Output the (x, y) coordinate of the center of the cell containing the given text.  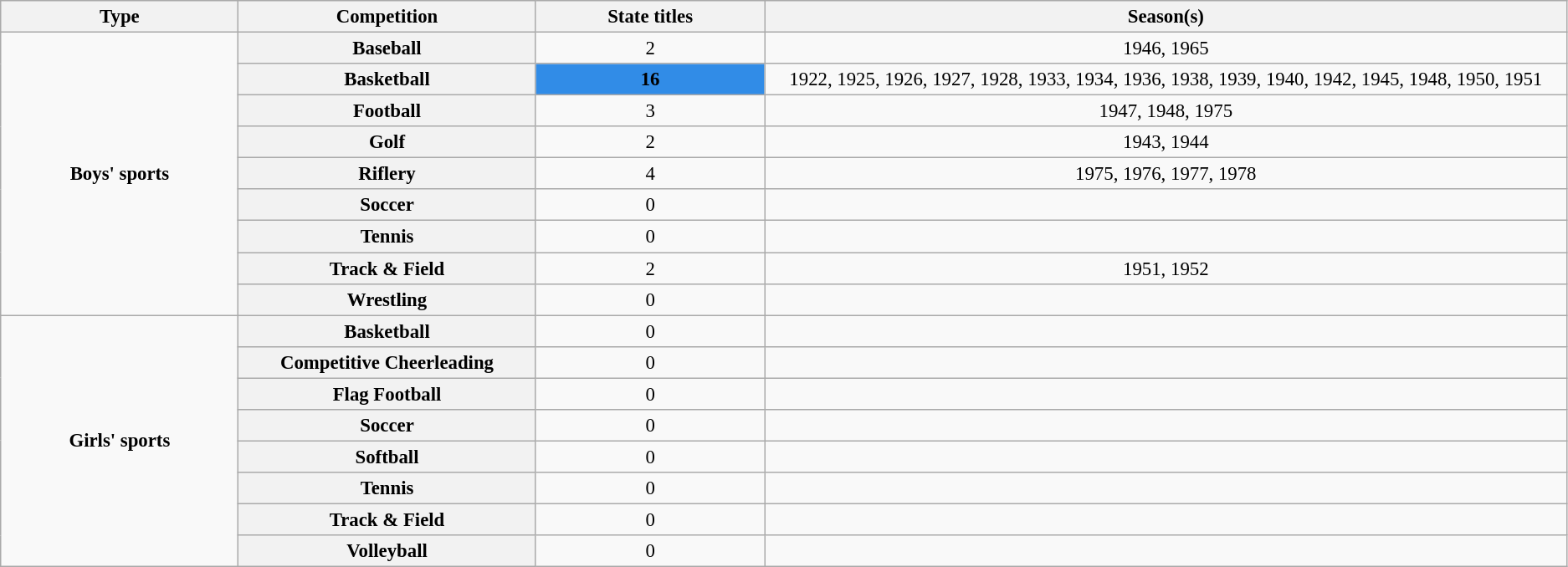
Football (387, 111)
Boys' sports (120, 174)
Riflery (387, 174)
1922, 1925, 1926, 1927, 1928, 1933, 1934, 1936, 1938, 1939, 1940, 1942, 1945, 1948, 1950, 1951 (1166, 79)
Softball (387, 457)
State titles (650, 17)
1943, 1944 (1166, 142)
4 (650, 174)
Golf (387, 142)
Competition (387, 17)
1946, 1965 (1166, 49)
Season(s) (1166, 17)
Competitive Cheerleading (387, 362)
1951, 1952 (1166, 268)
16 (650, 79)
Girls' sports (120, 442)
Flag Football (387, 394)
1947, 1948, 1975 (1166, 111)
Type (120, 17)
Volleyball (387, 551)
Baseball (387, 49)
3 (650, 111)
1975, 1976, 1977, 1978 (1166, 174)
Wrestling (387, 299)
